Scan for the cell matching the given text and deliver its [X, Y] coordinate at center. 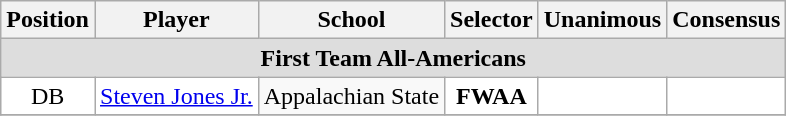
Unanimous [602, 20]
DB [48, 96]
Appalachian State [351, 96]
Steven Jones Jr. [176, 96]
Player [176, 20]
Position [48, 20]
First Team All-Americans [394, 58]
Consensus [726, 20]
Selector [492, 20]
School [351, 20]
FWAA [492, 96]
